Scan for the cell matching the given text and deliver its (X, Y) coordinate at center. 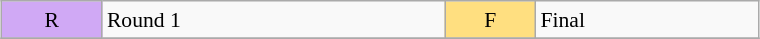
R (52, 20)
Final (648, 20)
F (490, 20)
Round 1 (274, 20)
